Return the [X, Y] coordinate for the center point of the cell that contains the specified text.  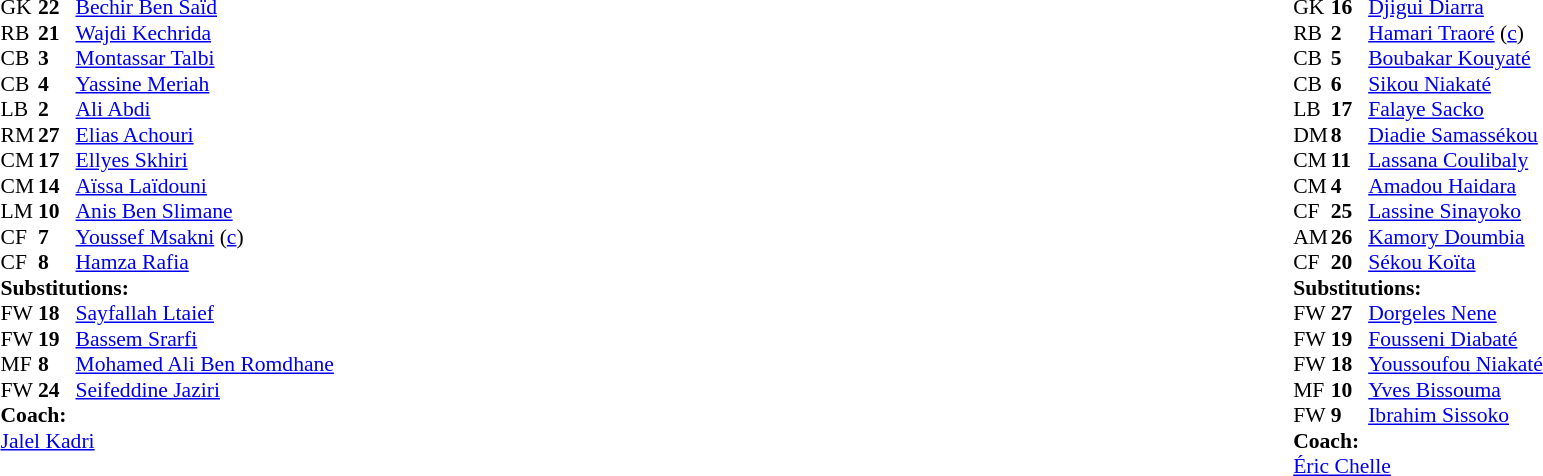
Youssef Msakni (c) [205, 237]
Dorgeles Nene [1456, 313]
Anis Ben Slimane [205, 211]
Kamory Doumbia [1456, 237]
20 [1350, 263]
Mohamed Ali Ben Romdhane [205, 365]
Hamari Traoré (c) [1456, 33]
Sayfallah Ltaief [205, 313]
DM [1312, 135]
25 [1350, 211]
Youssoufou Niakaté [1456, 365]
Bassem Srarfi [205, 339]
11 [1350, 161]
Seifeddine Jaziri [205, 390]
3 [57, 59]
Ibrahim Sissoko [1456, 415]
Boubakar Kouyaté [1456, 59]
Fousseni Diabaté [1456, 339]
Falaye Sacko [1456, 109]
Aïssa Laïdouni [205, 186]
Sékou Koïta [1456, 263]
AM [1312, 237]
RM [19, 135]
Diadie Samassékou [1456, 135]
14 [57, 186]
LM [19, 211]
Ali Abdi [205, 109]
Jalel Kadri [166, 441]
Amadou Haidara [1456, 186]
Yves Bissouma [1456, 390]
21 [57, 33]
24 [57, 390]
Lassana Coulibaly [1456, 161]
6 [1350, 84]
9 [1350, 415]
Yassine Meriah [205, 84]
Wajdi Kechrida [205, 33]
Elias Achouri [205, 135]
Lassine Sinayoko [1456, 211]
5 [1350, 59]
7 [57, 237]
Montassar Talbi [205, 59]
Hamza Rafia [205, 263]
Ellyes Skhiri [205, 161]
Sikou Niakaté [1456, 84]
26 [1350, 237]
